Extract the (X, Y) coordinate from the center of the cell holding the provided text.  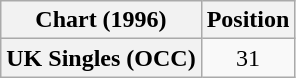
31 (248, 58)
UK Singles (OCC) (101, 58)
Chart (1996) (101, 20)
Position (248, 20)
